Search for the cell housing the specified text and yield its [X, Y] center coordinate. 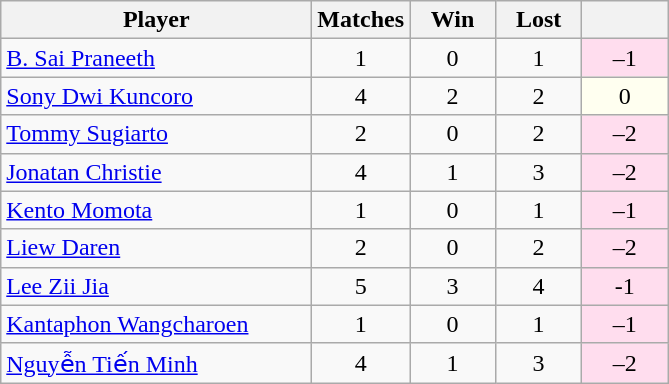
-1 [625, 286]
Kantaphon Wangcharoen [156, 324]
Win [453, 20]
Kento Momota [156, 210]
Liew Daren [156, 248]
5 [361, 286]
B. Sai Praneeth [156, 58]
Nguyễn Tiến Minh [156, 363]
Matches [361, 20]
Lost [539, 20]
Player [156, 20]
Lee Zii Jia [156, 286]
Jonatan Christie [156, 172]
Sony Dwi Kuncoro [156, 96]
Tommy Sugiarto [156, 134]
